From the cell containing the given text, extract its center point as [x, y] coordinate. 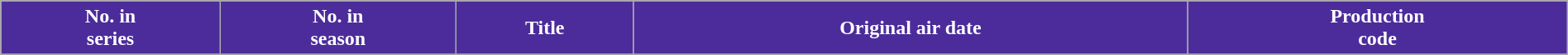
No. inseries [111, 28]
No. inseason [337, 28]
Title [544, 28]
Productioncode [1378, 28]
Original air date [911, 28]
